Capture the cell that displays the provided text and extract its [x, y] central coordinate. 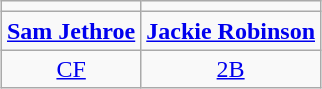
Sam Jethroe [70, 31]
CF [70, 69]
2B [231, 69]
Jackie Robinson [231, 31]
